Find where the given text appears and provide that cell's center as [x, y] coordinate. 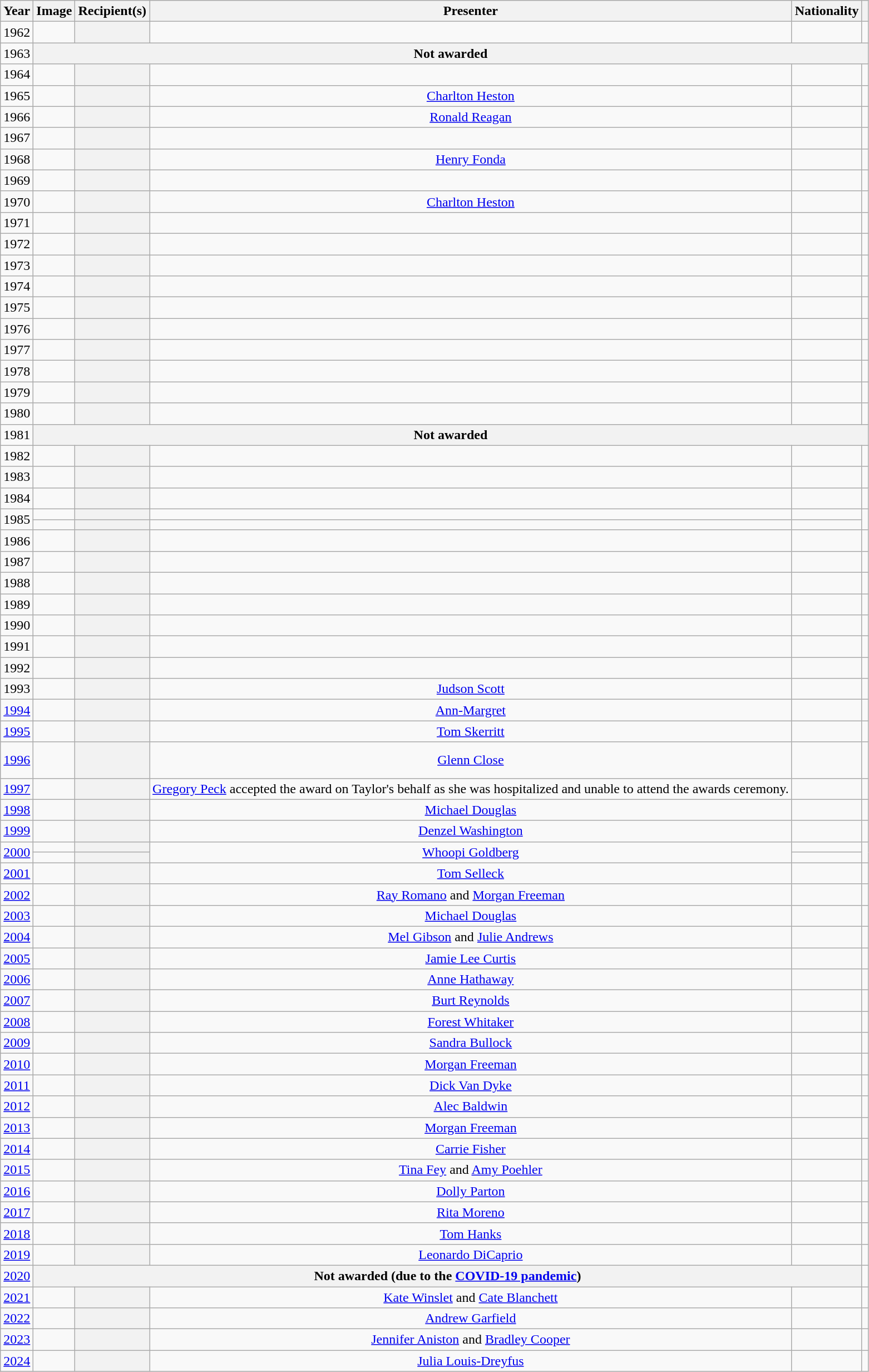
1988 [17, 583]
1994 [17, 710]
2009 [17, 1043]
2010 [17, 1064]
2024 [17, 1361]
Tom Selleck [471, 873]
Presenter [471, 11]
Sandra Bullock [471, 1043]
1992 [17, 668]
1969 [17, 180]
2003 [17, 916]
1986 [17, 540]
2006 [17, 980]
Julia Louis-Dreyfus [471, 1361]
2002 [17, 894]
1964 [17, 75]
Denzel Washington [471, 831]
1965 [17, 96]
1972 [17, 244]
1983 [17, 477]
1977 [17, 350]
Ann-Margret [471, 710]
2012 [17, 1107]
2017 [17, 1212]
2015 [17, 1170]
1962 [17, 32]
Nationality [827, 11]
Year [17, 11]
2004 [17, 937]
1970 [17, 201]
1997 [17, 789]
1979 [17, 392]
1999 [17, 831]
2007 [17, 1001]
Henry Fonda [471, 159]
1967 [17, 138]
2019 [17, 1255]
Gregory Peck accepted the award on Taylor's behalf as she was hospitalized and unable to attend the awards ceremony. [471, 789]
Alec Baldwin [471, 1107]
Andrew Garfield [471, 1319]
2016 [17, 1191]
2020 [17, 1276]
1989 [17, 604]
Jamie Lee Curtis [471, 958]
Glenn Close [471, 760]
2021 [17, 1297]
Tom Hanks [471, 1233]
1978 [17, 371]
Leonardo DiCaprio [471, 1255]
1990 [17, 626]
1966 [17, 117]
2000 [17, 852]
1975 [17, 308]
Not awarded (due to the COVID-19 pandemic) [447, 1276]
Burt Reynolds [471, 1001]
1995 [17, 731]
1991 [17, 647]
Ronald Reagan [471, 117]
Judson Scott [471, 689]
2011 [17, 1085]
Rita Moreno [471, 1212]
2022 [17, 1319]
Forest Whitaker [471, 1022]
1982 [17, 456]
1981 [17, 435]
Kate Winslet and Cate Blanchett [471, 1297]
2018 [17, 1233]
Whoopi Goldberg [471, 852]
Recipient(s) [112, 11]
1971 [17, 223]
1985 [17, 519]
2023 [17, 1340]
1996 [17, 760]
1984 [17, 498]
Jennifer Aniston and Bradley Cooper [471, 1340]
Image [55, 11]
1973 [17, 265]
2008 [17, 1022]
Anne Hathaway [471, 980]
Tina Fey and Amy Poehler [471, 1170]
2013 [17, 1128]
Dolly Parton [471, 1191]
1963 [17, 53]
Ray Romano and Morgan Freeman [471, 894]
2005 [17, 958]
1987 [17, 562]
Carrie Fisher [471, 1149]
Mel Gibson and Julie Andrews [471, 937]
1980 [17, 414]
1993 [17, 689]
2014 [17, 1149]
1998 [17, 810]
1974 [17, 287]
1968 [17, 159]
Dick Van Dyke [471, 1085]
1976 [17, 329]
2001 [17, 873]
Tom Skerritt [471, 731]
